Find where the given text appears and provide that cell's center as [x, y] coordinate. 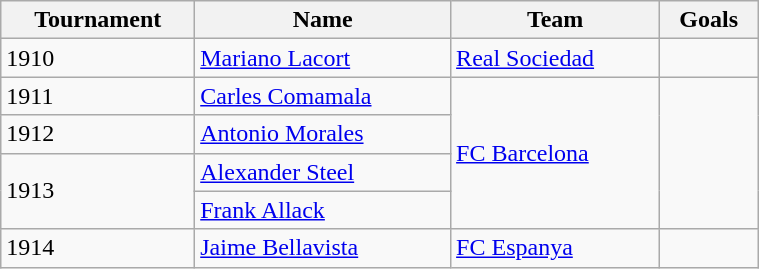
1913 [98, 191]
Name [323, 20]
FC Espanya [556, 248]
1914 [98, 248]
Team [556, 20]
1910 [98, 58]
Real Sociedad [556, 58]
Tournament [98, 20]
1912 [98, 134]
Antonio Morales [323, 134]
FC Barcelona [556, 153]
Mariano Lacort [323, 58]
Jaime Bellavista [323, 248]
Goals [709, 20]
Alexander Steel [323, 172]
1911 [98, 96]
Frank Allack [323, 210]
Carles Comamala [323, 96]
